Extract the (x, y) coordinate from the center of the cell holding the provided text.  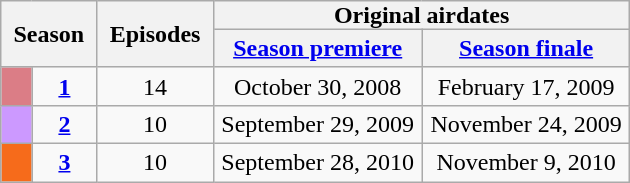
14 (155, 86)
1 (64, 86)
Season finale (526, 48)
November 24, 2009 (526, 124)
2 (64, 124)
Season (49, 34)
3 (64, 162)
September 28, 2010 (318, 162)
February 17, 2009 (526, 86)
Episodes (155, 34)
November 9, 2010 (526, 162)
September 29, 2009 (318, 124)
Original airdates (422, 15)
Season premiere (318, 48)
October 30, 2008 (318, 86)
